Scan for the cell matching the given text and deliver its [X, Y] coordinate at center. 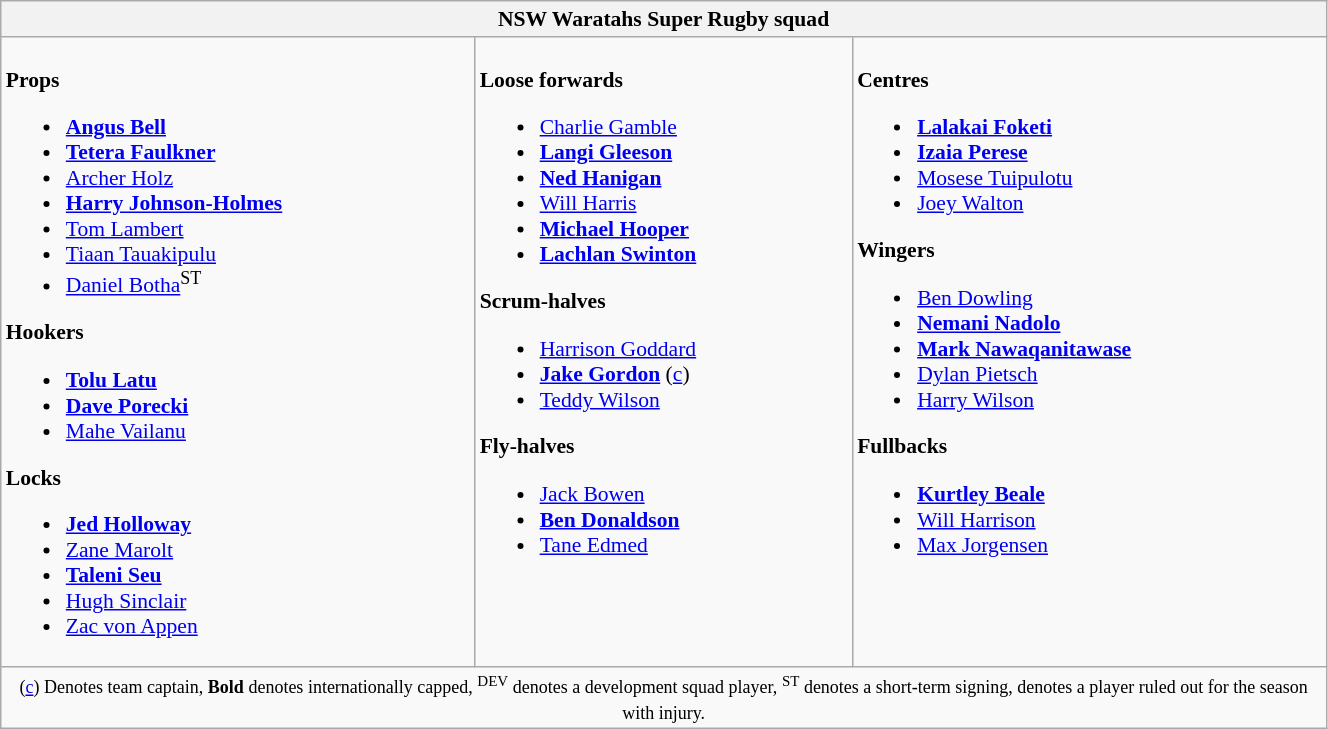
NSW Waratahs Super Rugby squad [664, 19]
